Locate the cell with the specified text and output its [X, Y] center coordinate. 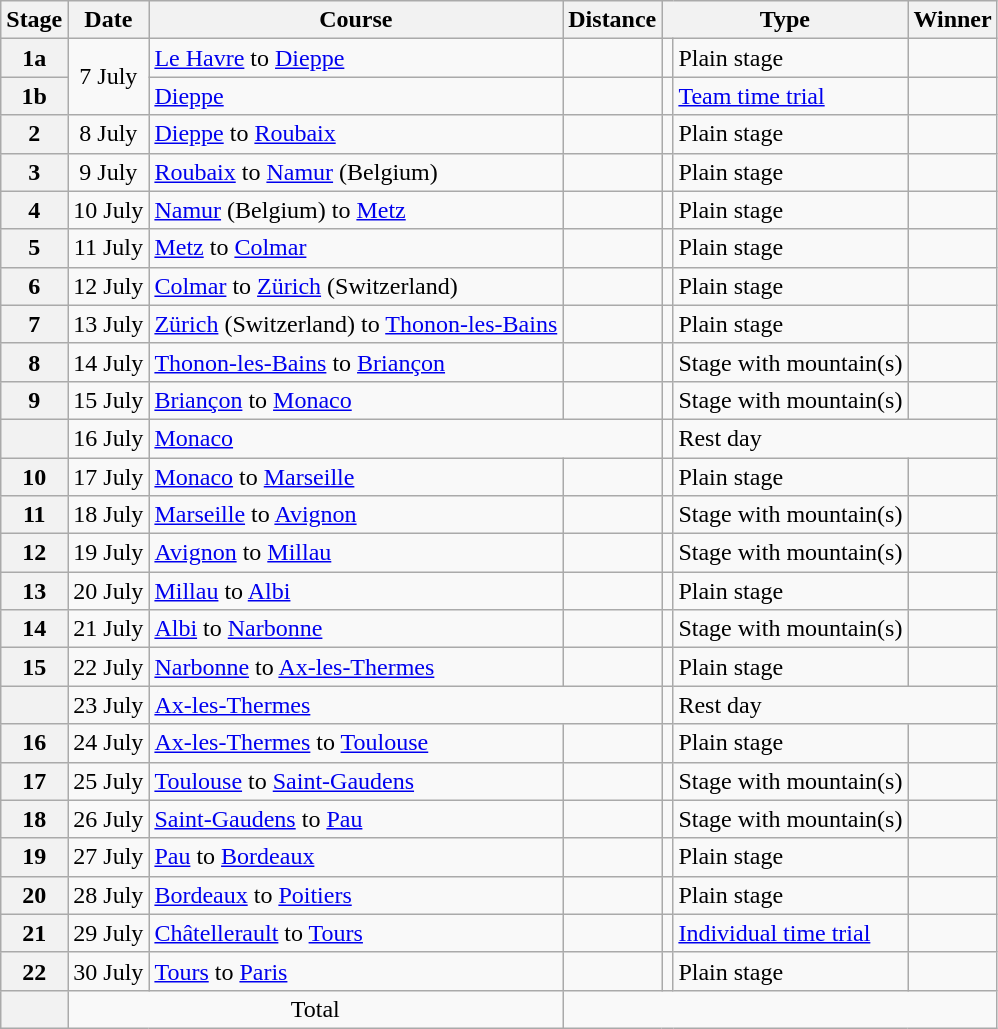
Saint-Gaudens to Pau [356, 819]
Stage [34, 20]
12 July [108, 286]
Marseille to Avignon [356, 515]
Le Havre to Dieppe [356, 58]
Winner [952, 20]
Monaco to Marseille [356, 477]
24 July [108, 743]
13 [34, 591]
Ax-les-Thermes [406, 705]
12 [34, 553]
Namur (Belgium) to Metz [356, 210]
21 [34, 933]
7 July [108, 77]
29 July [108, 933]
15 [34, 667]
Narbonne to Ax-les-Thermes [356, 667]
Roubaix to Namur (Belgium) [356, 172]
26 July [108, 819]
Total [316, 1009]
10 July [108, 210]
Tours to Paris [356, 971]
Individual time trial [790, 933]
11 July [108, 248]
Metz to Colmar [356, 248]
Ax-les-Thermes to Toulouse [356, 743]
16 July [108, 438]
Date [108, 20]
8 [34, 362]
14 [34, 629]
19 [34, 857]
Dieppe to Roubaix [356, 134]
Toulouse to Saint-Gaudens [356, 781]
Course [356, 20]
Thonon-les-Bains to Briançon [356, 362]
25 July [108, 781]
Pau to Bordeaux [356, 857]
17 [34, 781]
1b [34, 96]
Type [785, 20]
1a [34, 58]
13 July [108, 324]
Dieppe [356, 96]
5 [34, 248]
19 July [108, 553]
15 July [108, 400]
2 [34, 134]
3 [34, 172]
Briançon to Monaco [356, 400]
18 [34, 819]
Monaco [406, 438]
Bordeaux to Poitiers [356, 895]
22 [34, 971]
22 July [108, 667]
7 [34, 324]
20 July [108, 591]
8 July [108, 134]
21 July [108, 629]
4 [34, 210]
27 July [108, 857]
10 [34, 477]
Avignon to Millau [356, 553]
16 [34, 743]
Team time trial [790, 96]
Colmar to Zürich (Switzerland) [356, 286]
9 [34, 400]
Albi to Narbonne [356, 629]
20 [34, 895]
Zürich (Switzerland) to Thonon-les-Bains [356, 324]
9 July [108, 172]
Millau to Albi [356, 591]
Châtellerault to Tours [356, 933]
14 July [108, 362]
23 July [108, 705]
18 July [108, 515]
17 July [108, 477]
30 July [108, 971]
28 July [108, 895]
6 [34, 286]
11 [34, 515]
Distance [612, 20]
